Return the [X, Y] coordinate for the center point of the cell that contains the specified text.  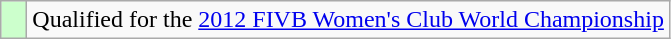
Qualified for the 2012 FIVB Women's Club World Championship [348, 20]
